Pinpoint the cell where the given text exists, returning its [X, Y] midpoint coordinate. 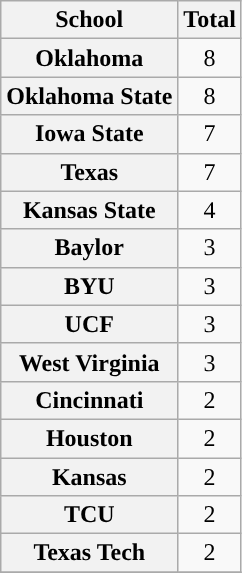
TCU [90, 515]
4 [210, 210]
West Virginia [90, 362]
Oklahoma [90, 58]
Cincinnati [90, 400]
Texas Tech [90, 553]
Kansas [90, 477]
Texas [90, 172]
Baylor [90, 248]
UCF [90, 324]
Kansas State [90, 210]
Oklahoma State [90, 96]
School [90, 20]
BYU [90, 286]
Houston [90, 438]
Total [210, 20]
Iowa State [90, 134]
